Search for the cell housing the specified text and yield its [X, Y] center coordinate. 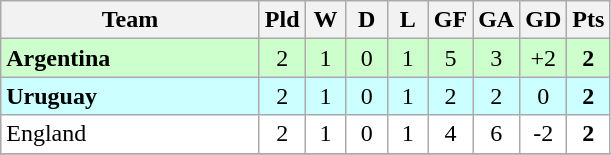
5 [450, 58]
-2 [544, 134]
Uruguay [130, 96]
3 [496, 58]
Team [130, 20]
Argentina [130, 58]
Pts [588, 20]
D [366, 20]
6 [496, 134]
W [326, 20]
4 [450, 134]
GA [496, 20]
L [408, 20]
Pld [282, 20]
GD [544, 20]
+2 [544, 58]
GF [450, 20]
England [130, 134]
